From the cell containing the given text, extract its center point as [x, y] coordinate. 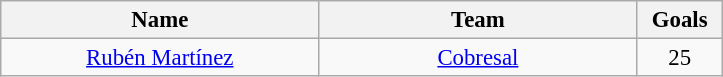
Goals [680, 20]
25 [680, 58]
Team [478, 20]
Name [160, 20]
Cobresal [478, 58]
Rubén Martínez [160, 58]
